Output the (x, y) coordinate of the center of the cell containing the given text.  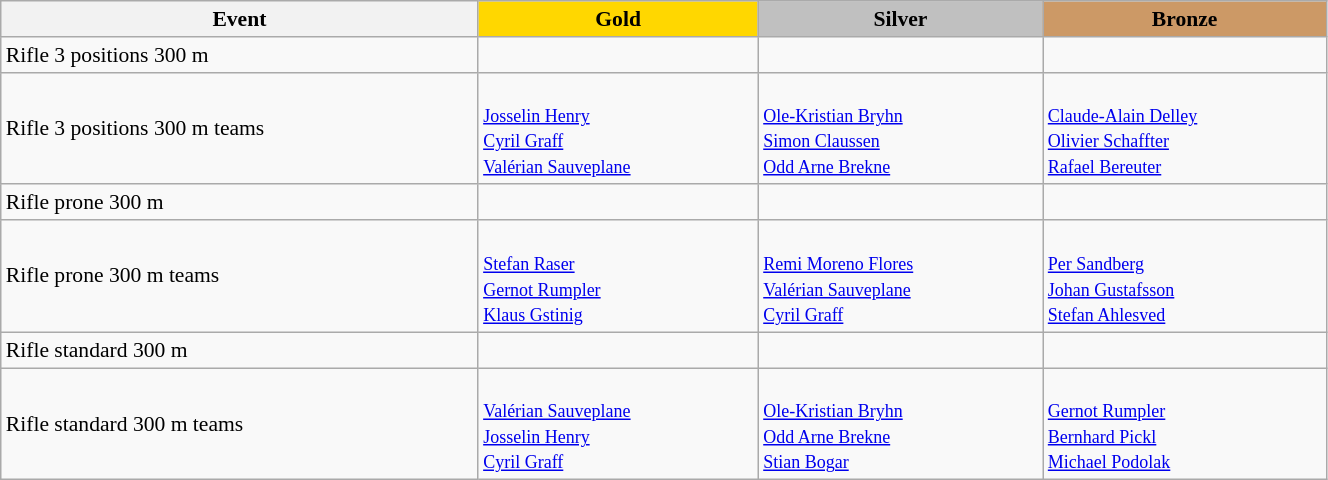
Josselin HenryCyril GraffValérian Sauveplane (618, 128)
Rifle prone 300 m (240, 203)
Rifle 3 positions 300 m teams (240, 128)
Claude-Alain DelleyOlivier SchaffterRafael Bereuter (1185, 128)
Stefan RaserGernot RumplerKlaus Gstinig (618, 276)
Ole-Kristian BryhnSimon ClaussenOdd Arne Brekne (900, 128)
Rifle standard 300 m (240, 350)
Gernot RumplerBernhard PicklMichael Podolak (1185, 424)
Event (240, 19)
Rifle prone 300 m teams (240, 276)
Rifle 3 positions 300 m (240, 55)
Silver (900, 19)
Bronze (1185, 19)
Rifle standard 300 m teams (240, 424)
Ole-Kristian BryhnOdd Arne BrekneStian Bogar (900, 424)
Gold (618, 19)
Valérian SauveplaneJosselin HenryCyril Graff (618, 424)
Remi Moreno FloresValérian SauveplaneCyril Graff (900, 276)
Per SandbergJohan GustafssonStefan Ahlesved (1185, 276)
